Locate the cell with the specified text and output its (X, Y) center coordinate. 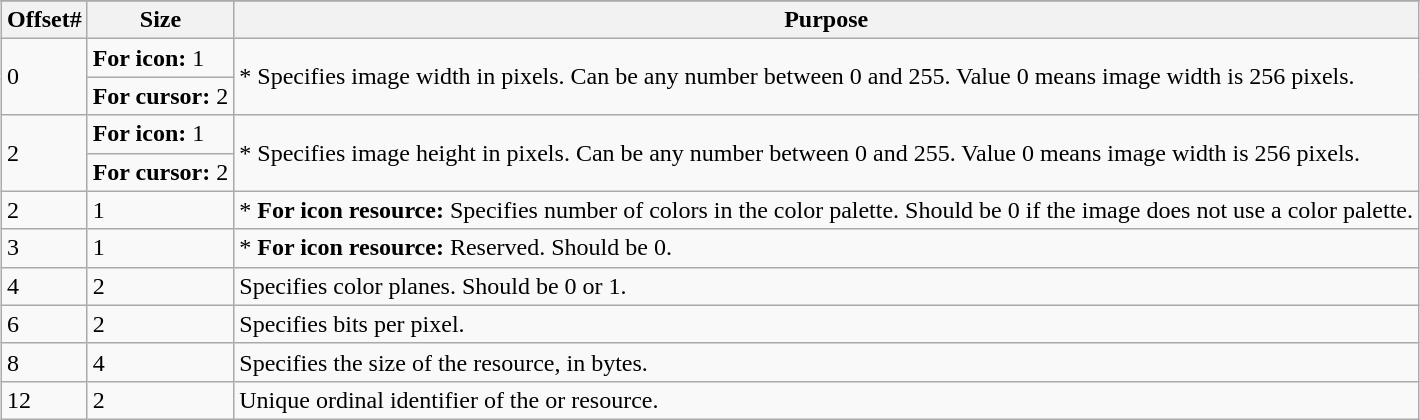
* Specifies image width in pixels. Can be any number between 0 and 255. Value 0 means image width is 256 pixels. (826, 77)
* Specifies image height in pixels. Can be any number between 0 and 255. Value 0 means image width is 256 pixels. (826, 153)
* For icon resource: Reserved. Should be 0. (826, 248)
12 (44, 400)
* For icon resource: Specifies number of colors in the color palette. Should be 0 if the image does not use a color palette. (826, 210)
0 (44, 77)
3 (44, 248)
Specifies the size of the resource, in bytes. (826, 362)
Offset# (44, 20)
8 (44, 362)
6 (44, 324)
Specifies color planes. Should be 0 or 1. (826, 286)
Specifies bits per pixel. (826, 324)
Purpose (826, 20)
Unique ordinal identifier of the or resource. (826, 400)
Size (160, 20)
